Detect which cell encompasses the target text, then output its [x, y] center coordinate. 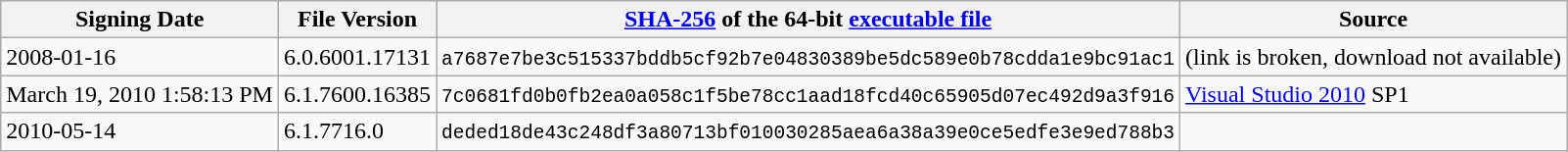
7c0681fd0b0fb2ea0a058c1f5be78cc1aad18fcd40c65905d07ec492d9a3f916 [808, 94]
2008-01-16 [140, 57]
2010-05-14 [140, 131]
deded18de43c248df3a80713bf010030285aea6a38a39e0ce5edfe3e9ed788b3 [808, 131]
(link is broken, download not available) [1374, 57]
Visual Studio 2010 SP1 [1374, 94]
6.1.7716.0 [356, 131]
March 19, 2010 1:58:13 PM [140, 94]
Source [1374, 20]
6.1.7600.16385 [356, 94]
Signing Date [140, 20]
File Version [356, 20]
SHA-256 of the 64-bit executable file [808, 20]
6.0.6001.17131 [356, 57]
a7687e7be3c515337bddb5cf92b7e04830389be5dc589e0b78cdda1e9bc91ac1 [808, 57]
